Return (x, y) of the center of cell containing provided text 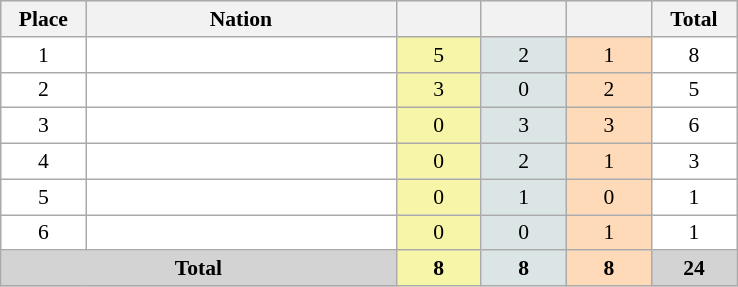
Nation (241, 19)
24 (694, 269)
Place (44, 19)
4 (44, 162)
